Extract the (X, Y) coordinate from the center of the cell holding the provided text.  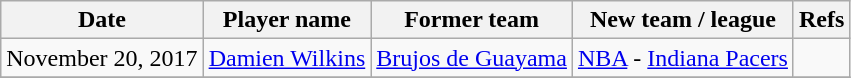
Player name (287, 20)
New team / league (682, 20)
Brujos de Guayama (472, 58)
November 20, 2017 (102, 58)
NBA - Indiana Pacers (682, 58)
Former team (472, 20)
Damien Wilkins (287, 58)
Refs (821, 20)
Date (102, 20)
